Find where the given text appears and provide that cell's center as [X, Y] coordinate. 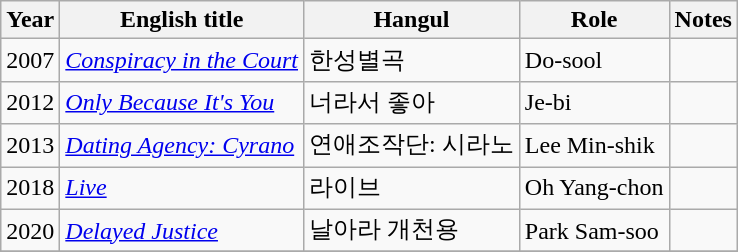
2012 [30, 102]
Je-bi [594, 102]
Delayed Justice [182, 230]
English title [182, 20]
날아라 개천용 [412, 230]
2007 [30, 60]
2018 [30, 188]
Role [594, 20]
Park Sam-soo [594, 230]
Year [30, 20]
Hangul [412, 20]
Notes [703, 20]
Oh Yang-chon [594, 188]
2013 [30, 146]
Only Because It's You [182, 102]
Live [182, 188]
라이브 [412, 188]
2020 [30, 230]
Dating Agency: Cyrano [182, 146]
연애조작단: 시라노 [412, 146]
한성별곡 [412, 60]
Lee Min-shik [594, 146]
너라서 좋아 [412, 102]
Do-sool [594, 60]
Conspiracy in the Court [182, 60]
